Scan for the cell matching the given text and deliver its [x, y] coordinate at center. 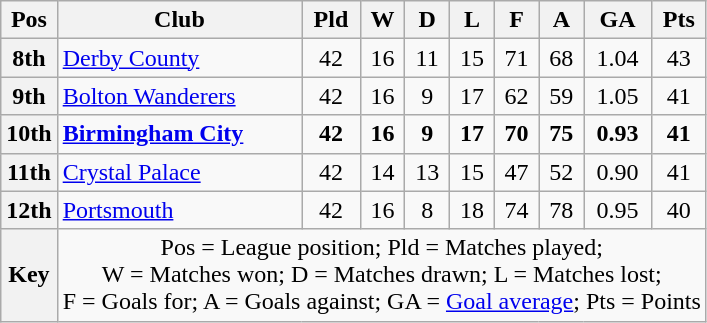
11 [428, 58]
8 [428, 210]
D [428, 20]
W [382, 20]
70 [516, 134]
GA [618, 20]
1.04 [618, 58]
0.93 [618, 134]
62 [516, 96]
12th [29, 210]
10th [29, 134]
Pld [331, 20]
Pts [678, 20]
68 [562, 58]
Derby County [180, 58]
Club [180, 20]
78 [562, 210]
59 [562, 96]
71 [516, 58]
43 [678, 58]
74 [516, 210]
52 [562, 172]
75 [562, 134]
F [516, 20]
1.05 [618, 96]
L [472, 20]
8th [29, 58]
40 [678, 210]
Birmingham City [180, 134]
18 [472, 210]
Portsmouth [180, 210]
Key [29, 275]
14 [382, 172]
0.90 [618, 172]
Pos [29, 20]
Crystal Palace [180, 172]
0.95 [618, 210]
13 [428, 172]
9th [29, 96]
A [562, 20]
Bolton Wanderers [180, 96]
47 [516, 172]
11th [29, 172]
